Extract the (X, Y) coordinate from the center of the cell holding the provided text.  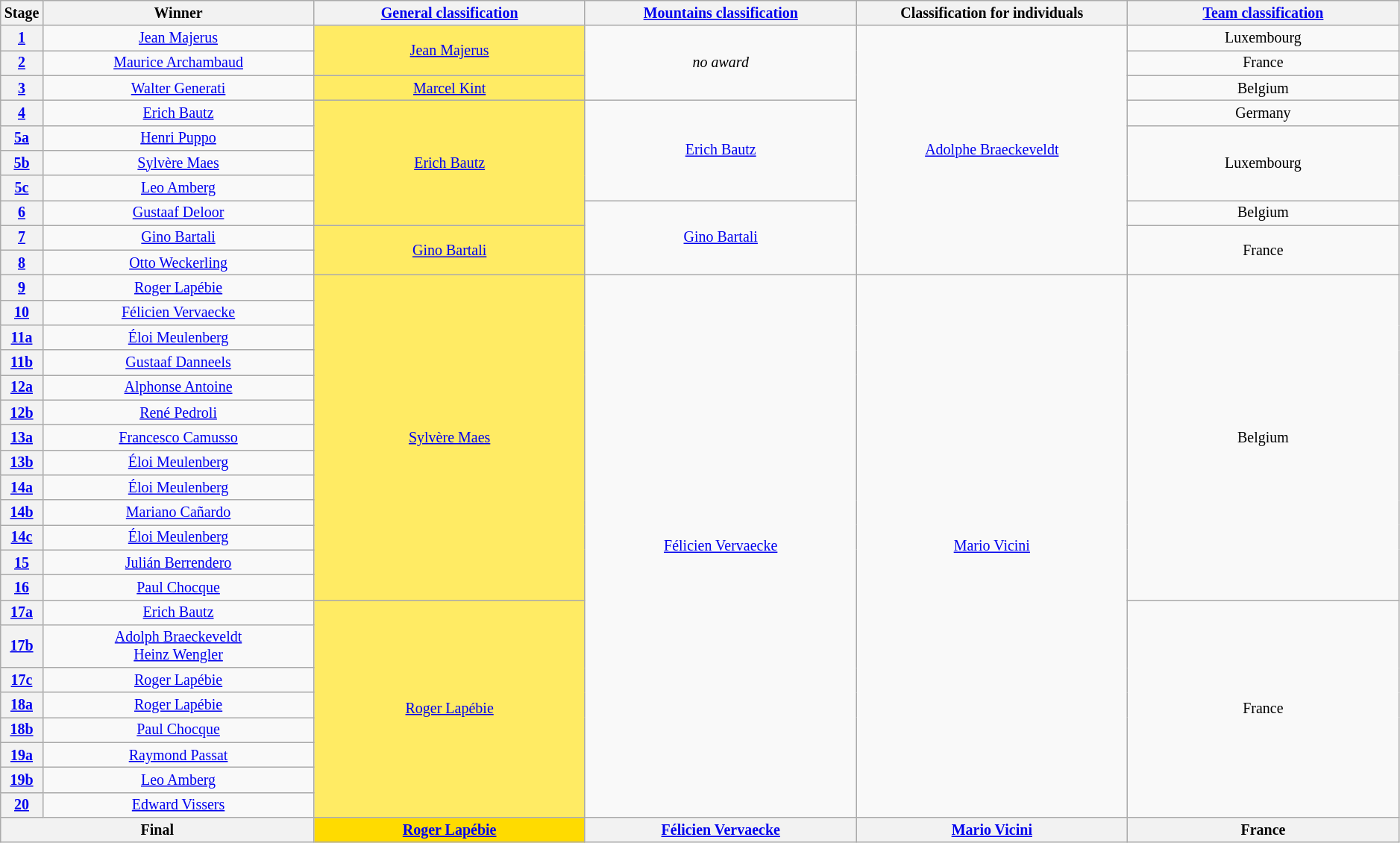
Alphonse Antoine (178, 388)
Final (157, 830)
19b (22, 780)
11a (22, 337)
Mountains classification (721, 13)
Mariano Cañardo (178, 512)
13b (22, 463)
9 (22, 288)
14c (22, 537)
General classification (450, 13)
2 (22, 63)
Germany (1264, 113)
16 (22, 588)
Walter Generati (178, 88)
4 (22, 113)
13a (22, 437)
3 (22, 88)
14b (22, 512)
6 (22, 213)
no award (721, 63)
Otto Weckerling (178, 263)
17b (22, 646)
Maurice Archambaud (178, 63)
5c (22, 188)
17a (22, 612)
18a (22, 706)
Adolphe Braeckeveldt (992, 151)
Edward Vissers (178, 806)
Team classification (1264, 13)
12b (22, 413)
8 (22, 263)
14a (22, 488)
Winner (178, 13)
18b (22, 730)
Adolph BraeckeveldtHeinz Wengler (178, 646)
20 (22, 806)
Henri Puppo (178, 137)
Raymond Passat (178, 755)
Julián Berrendero (178, 562)
12a (22, 388)
Marcel Kint (450, 88)
Classification for individuals (992, 13)
5b (22, 163)
Francesco Camusso (178, 437)
19a (22, 755)
1 (22, 39)
Gustaaf Danneels (178, 363)
17c (22, 680)
11b (22, 363)
Gustaaf Deloor (178, 213)
15 (22, 562)
7 (22, 237)
René Pedroli (178, 413)
5a (22, 137)
Stage (22, 13)
10 (22, 313)
